Detect which cell encompasses the target text, then output its (X, Y) center coordinate. 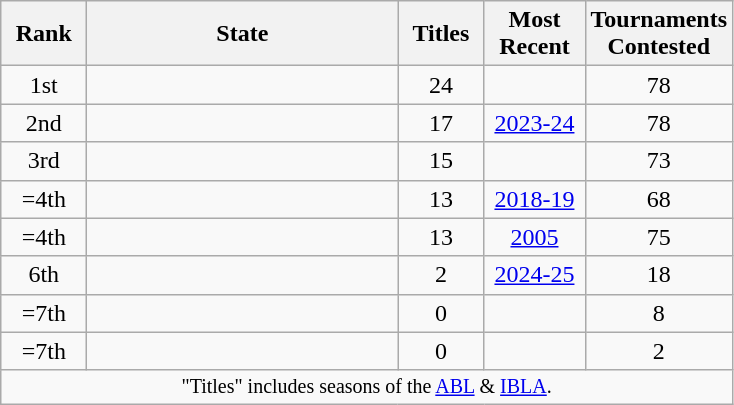
3rd (44, 161)
8 (659, 313)
Titles (441, 34)
2023-24 (534, 123)
6th (44, 275)
18 (659, 275)
1st (44, 85)
15 (441, 161)
17 (441, 123)
Most Recent (534, 34)
"Titles" includes seasons of the ABL & IBLA. (367, 386)
Rank (44, 34)
2005 (534, 237)
2024-25 (534, 275)
68 (659, 199)
Tournaments Contested (659, 34)
State (242, 34)
2018-19 (534, 199)
2nd (44, 123)
75 (659, 237)
24 (441, 85)
73 (659, 161)
